Detect which cell encompasses the target text, then output its (x, y) center coordinate. 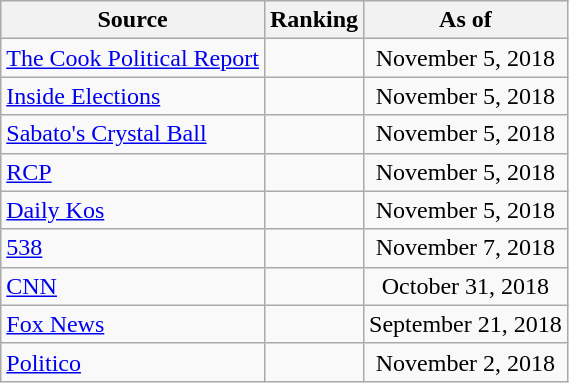
September 21, 2018 (466, 324)
538 (133, 248)
October 31, 2018 (466, 286)
Source (133, 20)
Politico (133, 362)
November 7, 2018 (466, 248)
Fox News (133, 324)
CNN (133, 286)
Sabato's Crystal Ball (133, 134)
November 2, 2018 (466, 362)
The Cook Political Report (133, 58)
As of (466, 20)
Daily Kos (133, 210)
Inside Elections (133, 96)
Ranking (314, 20)
RCP (133, 172)
